Pinpoint the cell where the given text exists, returning its [X, Y] midpoint coordinate. 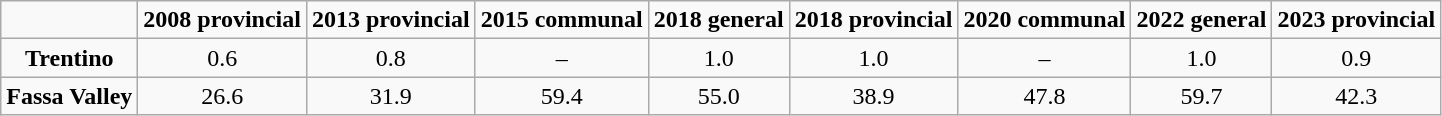
0.8 [390, 58]
55.0 [718, 96]
2018 general [718, 20]
2008 provincial [222, 20]
2018 provincial [874, 20]
2015 communal [562, 20]
59.7 [1202, 96]
31.9 [390, 96]
Fassa Valley [70, 96]
38.9 [874, 96]
2020 communal [1044, 20]
59.4 [562, 96]
2022 general [1202, 20]
Trentino [70, 58]
0.6 [222, 58]
2023 provincial [1356, 20]
26.6 [222, 96]
47.8 [1044, 96]
42.3 [1356, 96]
0.9 [1356, 58]
2013 provincial [390, 20]
